Locate the cell with the specified text and output its [x, y] center coordinate. 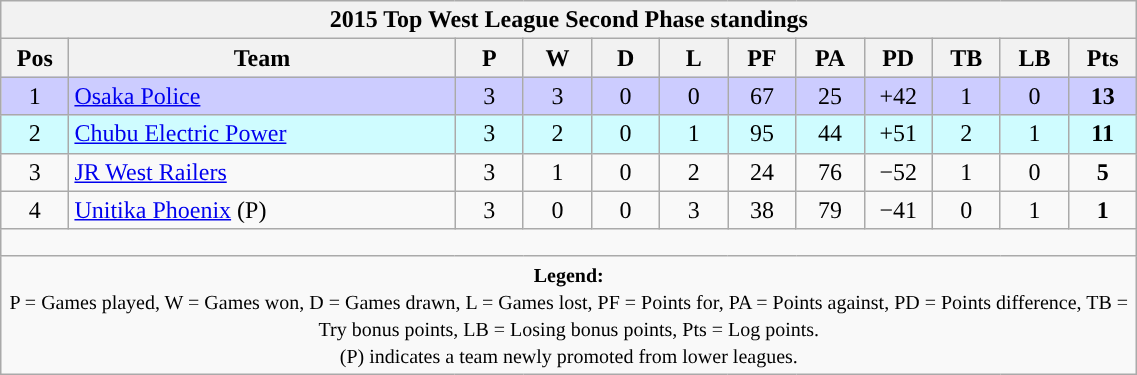
25 [830, 96]
Pts [1103, 58]
4 [35, 210]
13 [1103, 96]
5 [1103, 172]
PD [898, 58]
24 [762, 172]
Osaka Police [262, 96]
38 [762, 210]
Chubu Electric Power [262, 134]
76 [830, 172]
79 [830, 210]
W [557, 58]
L [694, 58]
Unitika Phoenix (P) [262, 210]
PF [762, 58]
Team [262, 58]
JR West Railers [262, 172]
11 [1103, 134]
D [625, 58]
+42 [898, 96]
P [489, 58]
2015 Top West League Second Phase standings [569, 20]
−52 [898, 172]
95 [762, 134]
−41 [898, 210]
67 [762, 96]
LB [1034, 58]
Pos [35, 58]
PA [830, 58]
44 [830, 134]
TB [966, 58]
+51 [898, 134]
